Provide the [X, Y] coordinate of the cell's center where the given text is located.  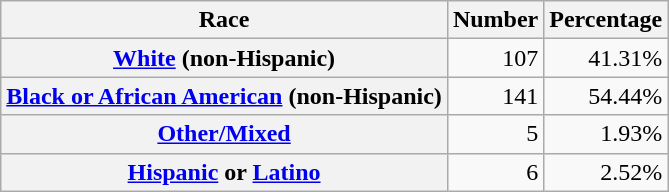
Percentage [606, 20]
Black or African American (non-Hispanic) [224, 96]
54.44% [606, 96]
White (non-Hispanic) [224, 58]
107 [495, 58]
5 [495, 134]
Other/Mixed [224, 134]
1.93% [606, 134]
Number [495, 20]
141 [495, 96]
2.52% [606, 172]
Race [224, 20]
41.31% [606, 58]
6 [495, 172]
Hispanic or Latino [224, 172]
